Capture the cell that displays the provided text and extract its [x, y] central coordinate. 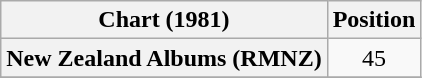
New Zealand Albums (RMNZ) [164, 58]
45 [374, 58]
Position [374, 20]
Chart (1981) [164, 20]
